From the cell containing the given text, extract its center point as (X, Y) coordinate. 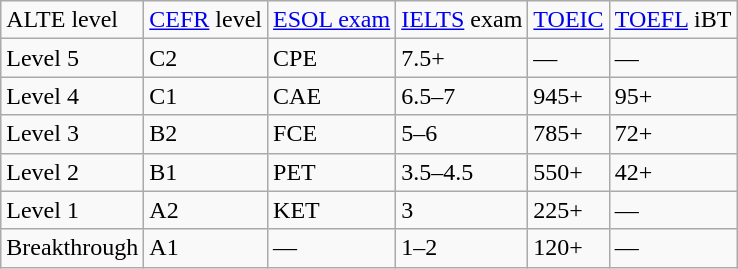
225+ (568, 210)
CEFR level (206, 20)
Breakthrough (72, 248)
CPE (332, 58)
C1 (206, 96)
945+ (568, 96)
CAE (332, 96)
42+ (673, 172)
6.5–7 (462, 96)
KET (332, 210)
550+ (568, 172)
95+ (673, 96)
IELTS exam (462, 20)
Level 2 (72, 172)
TOEFL iBT (673, 20)
Level 1 (72, 210)
Level 3 (72, 134)
Level 4 (72, 96)
PET (332, 172)
TOEIC (568, 20)
Level 5 (72, 58)
1–2 (462, 248)
C2 (206, 58)
FCE (332, 134)
3 (462, 210)
3.5–4.5 (462, 172)
A1 (206, 248)
B1 (206, 172)
B2 (206, 134)
A2 (206, 210)
120+ (568, 248)
72+ (673, 134)
ESOL exam (332, 20)
ALTE level (72, 20)
785+ (568, 134)
5–6 (462, 134)
7.5+ (462, 58)
